Capture the cell that displays the provided text and extract its (x, y) central coordinate. 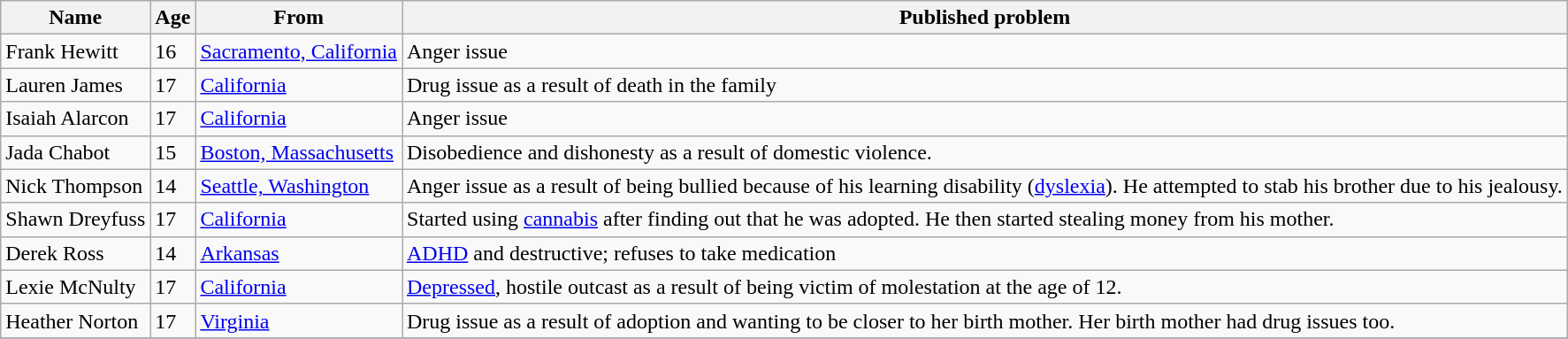
Disobedience and dishonesty as a result of domestic violence. (984, 152)
Drug issue as a result of death in the family (984, 85)
Drug issue as a result of adoption and wanting to be closer to her birth mother. Her birth mother had drug issues too. (984, 320)
Anger issue as a result of being bullied because of his learning disability (dyslexia). He attempted to stab his brother due to his jealousy. (984, 186)
Isaiah Alarcon (76, 119)
Published problem (984, 18)
Seattle, Washington (299, 186)
Frank Hewitt (76, 51)
Shawn Dreyfuss (76, 220)
ADHD and destructive; refuses to take medication (984, 253)
Age (173, 18)
Lexie McNulty (76, 287)
Lauren James (76, 85)
Jada Chabot (76, 152)
Nick Thompson (76, 186)
Boston, Massachusetts (299, 152)
Derek Ross (76, 253)
Virginia (299, 320)
Heather Norton (76, 320)
16 (173, 51)
Started using cannabis after finding out that he was adopted. He then started stealing money from his mother. (984, 220)
Name (76, 18)
From (299, 18)
15 (173, 152)
Arkansas (299, 253)
Depressed, hostile outcast as a result of being victim of molestation at the age of 12. (984, 287)
Sacramento, California (299, 51)
